Determine the (x, y) coordinate at the center of the cell enclosing the given text.  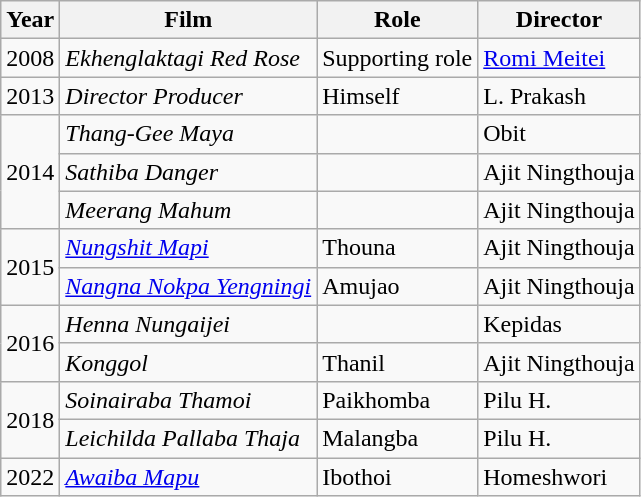
Paikhomba (398, 400)
Soinairaba Thamoi (188, 400)
2018 (30, 419)
Kepidas (559, 324)
Nungshit Mapi (188, 248)
Role (398, 20)
Konggol (188, 362)
2014 (30, 172)
Director Producer (188, 96)
2022 (30, 477)
Film (188, 20)
Malangba (398, 438)
L. Prakash (559, 96)
Ibothoi (398, 477)
Thanil (398, 362)
Obit (559, 134)
Himself (398, 96)
Amujao (398, 286)
Meerang Mahum (188, 210)
Homeshwori (559, 477)
Romi Meitei (559, 58)
Nangna Nokpa Yengningi (188, 286)
Thang-Gee Maya (188, 134)
Leichilda Pallaba Thaja (188, 438)
2008 (30, 58)
Year (30, 20)
Supporting role (398, 58)
2013 (30, 96)
Thouna (398, 248)
2015 (30, 267)
Henna Nungaijei (188, 324)
Director (559, 20)
Ekhenglaktagi Red Rose (188, 58)
Sathiba Danger (188, 172)
2016 (30, 343)
Awaiba Mapu (188, 477)
